Locate the cell with the specified text and output its (x, y) center coordinate. 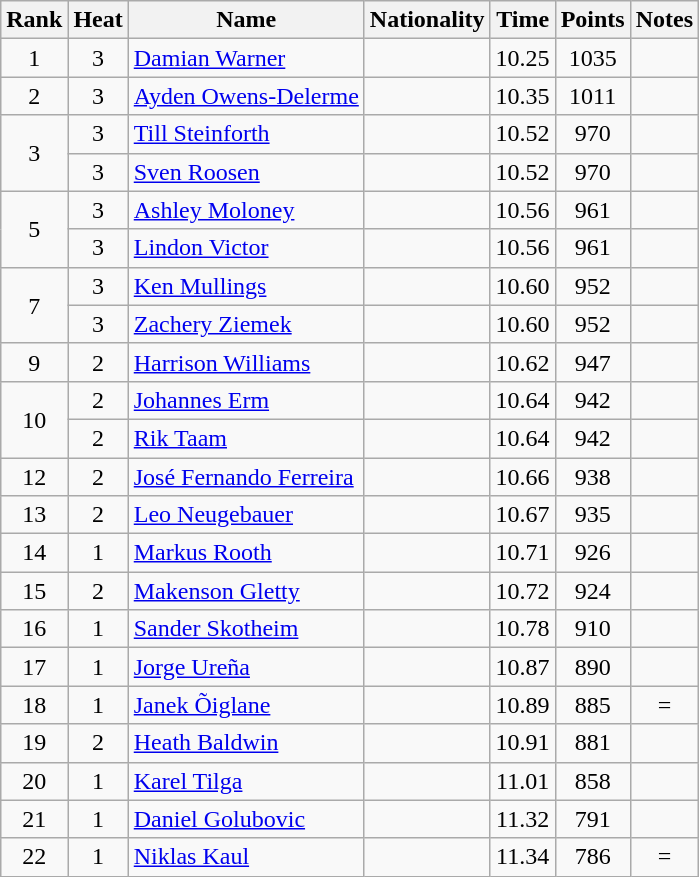
22 (34, 857)
858 (592, 781)
Points (592, 20)
13 (34, 515)
Jorge Ureña (246, 667)
Sven Roosen (246, 172)
17 (34, 667)
10.89 (522, 705)
Janek Õiglane (246, 705)
881 (592, 743)
Karel Tilga (246, 781)
5 (34, 229)
Niklas Kaul (246, 857)
Lindon Victor (246, 248)
935 (592, 515)
José Fernando Ferreira (246, 477)
786 (592, 857)
11.34 (522, 857)
20 (34, 781)
1011 (592, 96)
10.71 (522, 553)
Markus Rooth (246, 553)
10.91 (522, 743)
10.67 (522, 515)
7 (34, 305)
Heath Baldwin (246, 743)
Johannes Erm (246, 400)
18 (34, 705)
Ken Mullings (246, 286)
10.62 (522, 362)
11.01 (522, 781)
Zachery Ziemek (246, 324)
Rik Taam (246, 438)
947 (592, 362)
Daniel Golubovic (246, 819)
21 (34, 819)
Heat (98, 20)
10.25 (522, 58)
Name (246, 20)
10.35 (522, 96)
938 (592, 477)
10.87 (522, 667)
10.72 (522, 591)
1035 (592, 58)
Harrison Williams (246, 362)
16 (34, 629)
890 (592, 667)
19 (34, 743)
15 (34, 591)
9 (34, 362)
Rank (34, 20)
10 (34, 419)
924 (592, 591)
14 (34, 553)
910 (592, 629)
Makenson Gletty (246, 591)
Till Steinforth (246, 134)
Sander Skotheim (246, 629)
Notes (664, 20)
Time (522, 20)
11.32 (522, 819)
885 (592, 705)
Ashley Moloney (246, 210)
926 (592, 553)
10.66 (522, 477)
791 (592, 819)
Ayden Owens-Delerme (246, 96)
12 (34, 477)
Damian Warner (246, 58)
Nationality (427, 20)
Leo Neugebauer (246, 515)
10.78 (522, 629)
